Output the [X, Y] coordinate of the center of the cell containing the given text.  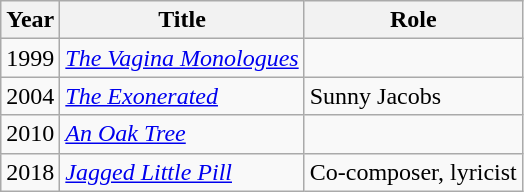
Title [182, 20]
2004 [30, 96]
2010 [30, 134]
Role [413, 20]
2018 [30, 172]
Year [30, 20]
Co-composer, lyricist [413, 172]
1999 [30, 58]
An Oak Tree [182, 134]
The Exonerated [182, 96]
Sunny Jacobs [413, 96]
Jagged Little Pill [182, 172]
The Vagina Monologues [182, 58]
